Search for the cell housing the specified text and yield its (x, y) center coordinate. 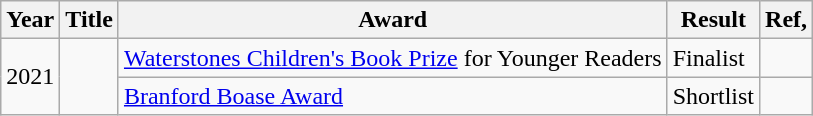
Waterstones Children's Book Prize for Younger Readers (392, 58)
Title (90, 20)
2021 (30, 77)
Branford Boase Award (392, 96)
Result (713, 20)
Finalist (713, 58)
Year (30, 20)
Ref, (786, 20)
Award (392, 20)
Shortlist (713, 96)
